Provide the (x, y) coordinate of the cell's center where the given text is located.  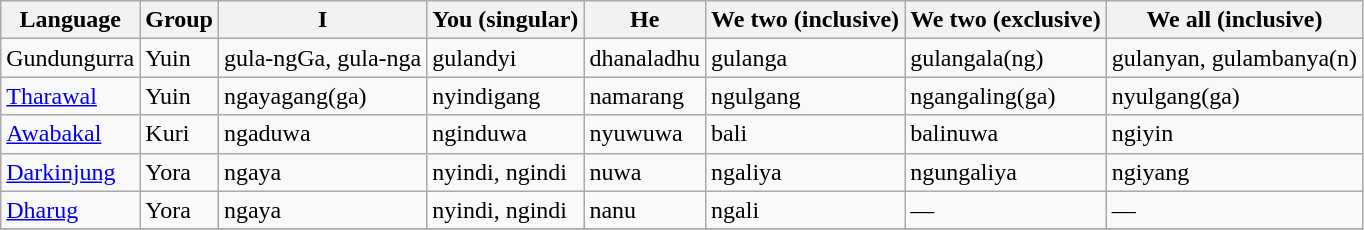
You (singular) (506, 20)
nanu (645, 210)
nyindigang (506, 96)
We all (inclusive) (1234, 20)
Darkinjung (70, 172)
We two (inclusive) (806, 20)
We two (exclusive) (1006, 20)
Dharug (70, 210)
dhanaladhu (645, 58)
balinuwa (1006, 134)
namarang (645, 96)
nyulgang(ga) (1234, 96)
Awabakal (70, 134)
nuwa (645, 172)
nginduwa (506, 134)
gulandyi (506, 58)
Kuri (180, 134)
bali (806, 134)
ngaduwa (322, 134)
ngayagang(ga) (322, 96)
ngangaling(ga) (1006, 96)
ngulgang (806, 96)
He (645, 20)
ngiyin (1234, 134)
ngiyang (1234, 172)
I (322, 20)
ngungaliya (1006, 172)
Tharawal (70, 96)
nyuwuwa (645, 134)
gulangala(ng) (1006, 58)
gula-ngGa, gula-nga (322, 58)
ngali (806, 210)
Gundungurra (70, 58)
Language (70, 20)
ngaliya (806, 172)
Group (180, 20)
gulanyan, gulambanya(n) (1234, 58)
gulanga (806, 58)
